Search for the cell housing the specified text and yield its (x, y) center coordinate. 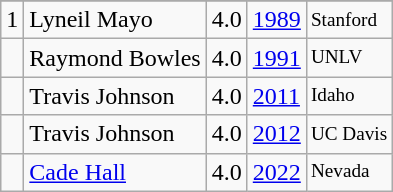
2011 (276, 96)
Cade Hall (115, 172)
2022 (276, 172)
2012 (276, 134)
Lyneil Mayo (115, 20)
Nevada (348, 172)
UC Davis (348, 134)
1991 (276, 58)
UNLV (348, 58)
1989 (276, 20)
Stanford (348, 20)
Idaho (348, 96)
Raymond Bowles (115, 58)
1 (12, 20)
